Extract the [X, Y] coordinate from the center of the cell holding the provided text.  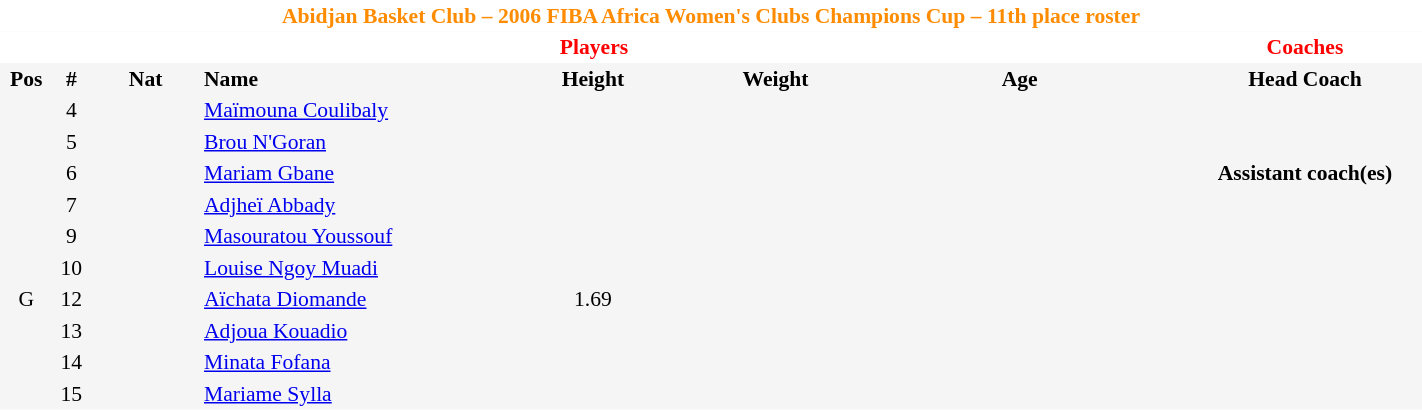
Assistant coach(es) [1305, 174]
Louise Ngoy Muadi [344, 268]
Masouratou Youssouf [344, 236]
13 [71, 331]
Age [1020, 79]
5 [71, 142]
Nat [146, 79]
7 [71, 205]
Minata Fofana [344, 362]
1.69 [592, 300]
Mariame Sylla [344, 394]
Name [344, 79]
15 [71, 394]
Maïmouna Coulibaly [344, 110]
Players [594, 48]
12 [71, 300]
4 [71, 110]
Pos [26, 79]
Weight [776, 79]
Height [592, 79]
Mariam Gbane [344, 174]
Coaches [1305, 48]
6 [71, 174]
9 [71, 236]
# [71, 79]
Abidjan Basket Club – 2006 FIBA Africa Women's Clubs Champions Cup – 11th place roster [711, 16]
Adjheï Abbady [344, 205]
Brou N'Goran [344, 142]
Adjoua Kouadio [344, 331]
10 [71, 268]
G [26, 300]
Head Coach [1305, 79]
14 [71, 362]
Aïchata Diomande [344, 300]
